Output the [x, y] coordinate of the center of the cell containing the given text.  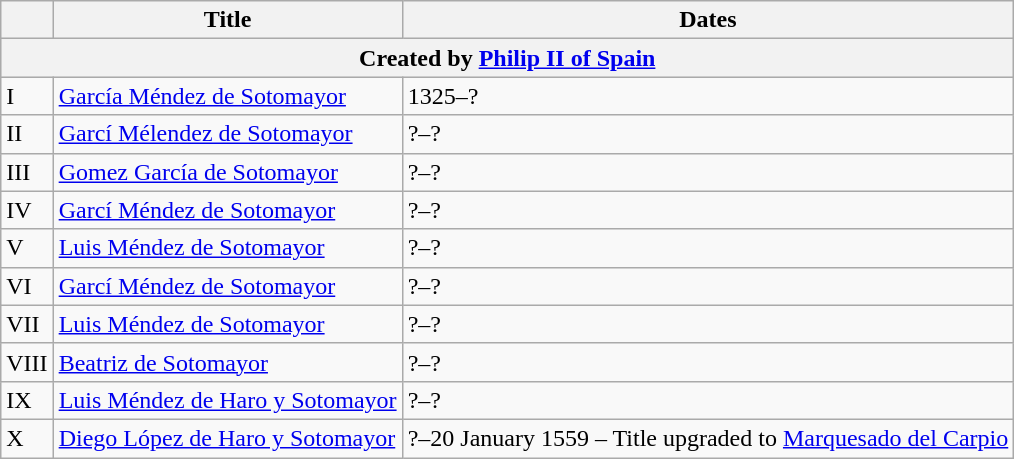
Dates [708, 20]
VIII [27, 362]
IX [27, 400]
?–20 January 1559 – Title upgraded to Marquesado del Carpio [708, 438]
III [27, 172]
Diego López de Haro y Sotomayor [228, 438]
Luis Méndez de Haro y Sotomayor [228, 400]
Title [228, 20]
VII [27, 324]
Created by Philip II of Spain [508, 58]
Beatriz de Sotomayor [228, 362]
IV [27, 210]
1325–? [708, 96]
V [27, 248]
Garcí Mélendez de Sotomayor [228, 134]
X [27, 438]
VI [27, 286]
I [27, 96]
Gomez García de Sotomayor [228, 172]
García Méndez de Sotomayor [228, 96]
II [27, 134]
